Locate the cell with the specified text and output its (X, Y) center coordinate. 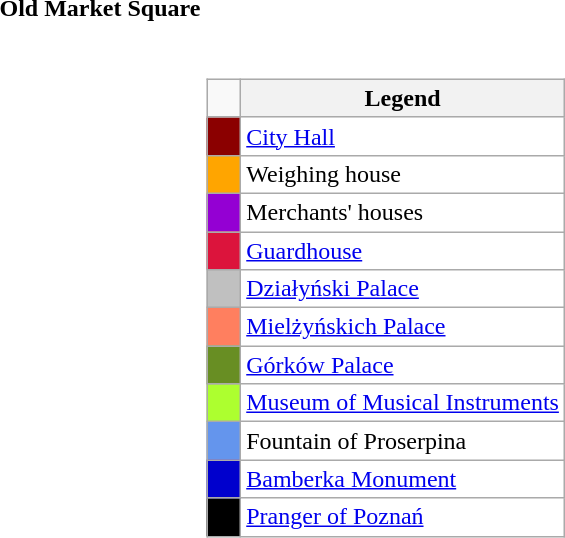
Działyński Palace (403, 289)
Górków Palace (403, 365)
Weighing house (403, 174)
Legend (403, 98)
Mielżyńskich Palace (403, 327)
Guardhouse (403, 251)
City Hall (403, 136)
Fountain of Proserpina (403, 441)
Merchants' houses (403, 212)
Museum of Musical Instruments (403, 403)
Pranger of Poznań (403, 517)
Bamberka Monument (403, 479)
